Detect which cell encompasses the target text, then output its [x, y] center coordinate. 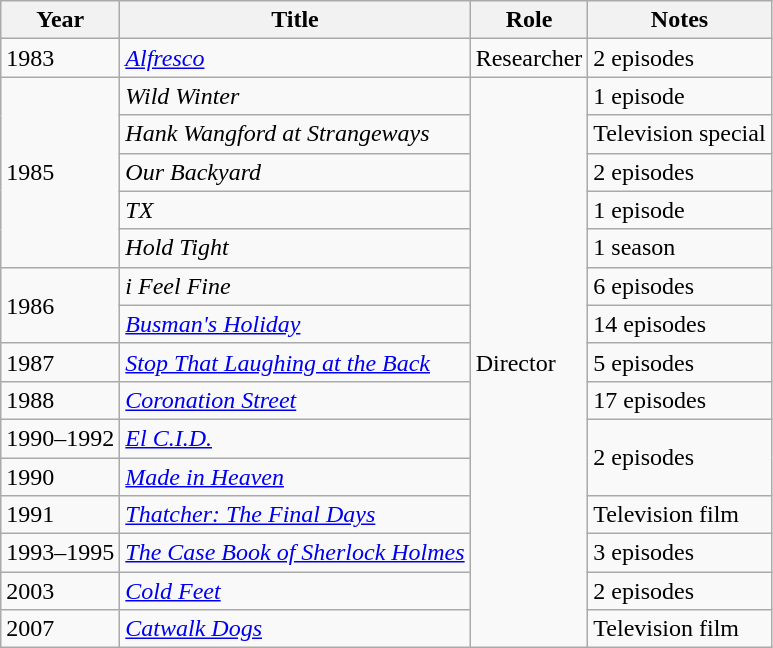
Role [529, 20]
Made in Heaven [295, 477]
Title [295, 20]
Alfresco [295, 58]
Cold Feet [295, 591]
5 episodes [680, 362]
1 season [680, 248]
1985 [60, 172]
1991 [60, 515]
Busman's Holiday [295, 324]
El C.I.D. [295, 438]
Notes [680, 20]
The Case Book of Sherlock Holmes [295, 553]
Stop That Laughing at the Back [295, 362]
1988 [60, 400]
17 episodes [680, 400]
Year [60, 20]
i Feel Fine [295, 286]
Thatcher: The Final Days [295, 515]
Director [529, 362]
14 episodes [680, 324]
1987 [60, 362]
Wild Winter [295, 96]
3 episodes [680, 553]
1993–1995 [60, 553]
Television special [680, 134]
Hank Wangford at Strangeways [295, 134]
6 episodes [680, 286]
1990–1992 [60, 438]
2003 [60, 591]
TX [295, 210]
Catwalk Dogs [295, 629]
1990 [60, 477]
Our Backyard [295, 172]
Coronation Street [295, 400]
1983 [60, 58]
Hold Tight [295, 248]
2007 [60, 629]
1986 [60, 305]
Researcher [529, 58]
